Return the [x, y] coordinate for the center point of the cell that contains the specified text.  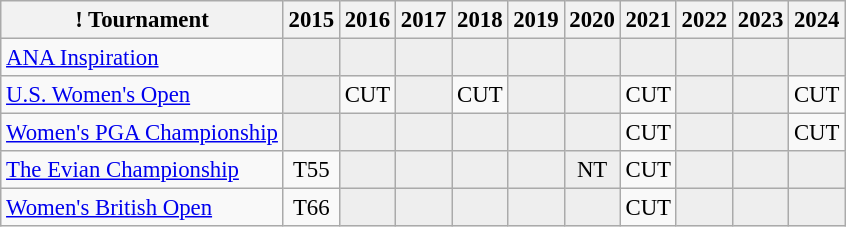
2018 [480, 20]
T66 [311, 208]
2022 [704, 20]
2015 [311, 20]
NT [592, 170]
2024 [817, 20]
U.S. Women's Open [142, 95]
The Evian Championship [142, 170]
T55 [311, 170]
2019 [536, 20]
Women's PGA Championship [142, 133]
2023 [760, 20]
2020 [592, 20]
2016 [367, 20]
! Tournament [142, 20]
ANA Inspiration [142, 58]
2021 [648, 20]
2017 [424, 20]
Women's British Open [142, 208]
